Detect which cell encompasses the target text, then output its (X, Y) center coordinate. 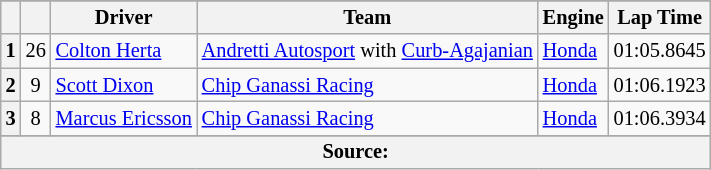
Driver (124, 17)
9 (36, 85)
Marcus Ericsson (124, 118)
01:06.3934 (660, 118)
3 (11, 118)
Team (368, 17)
1 (11, 51)
01:05.8645 (660, 51)
2 (11, 85)
Scott Dixon (124, 85)
Lap Time (660, 17)
Source: (356, 152)
8 (36, 118)
01:06.1923 (660, 85)
Andretti Autosport with Curb-Agajanian (368, 51)
Colton Herta (124, 51)
26 (36, 51)
Engine (574, 17)
